Capture the cell that displays the provided text and extract its [x, y] central coordinate. 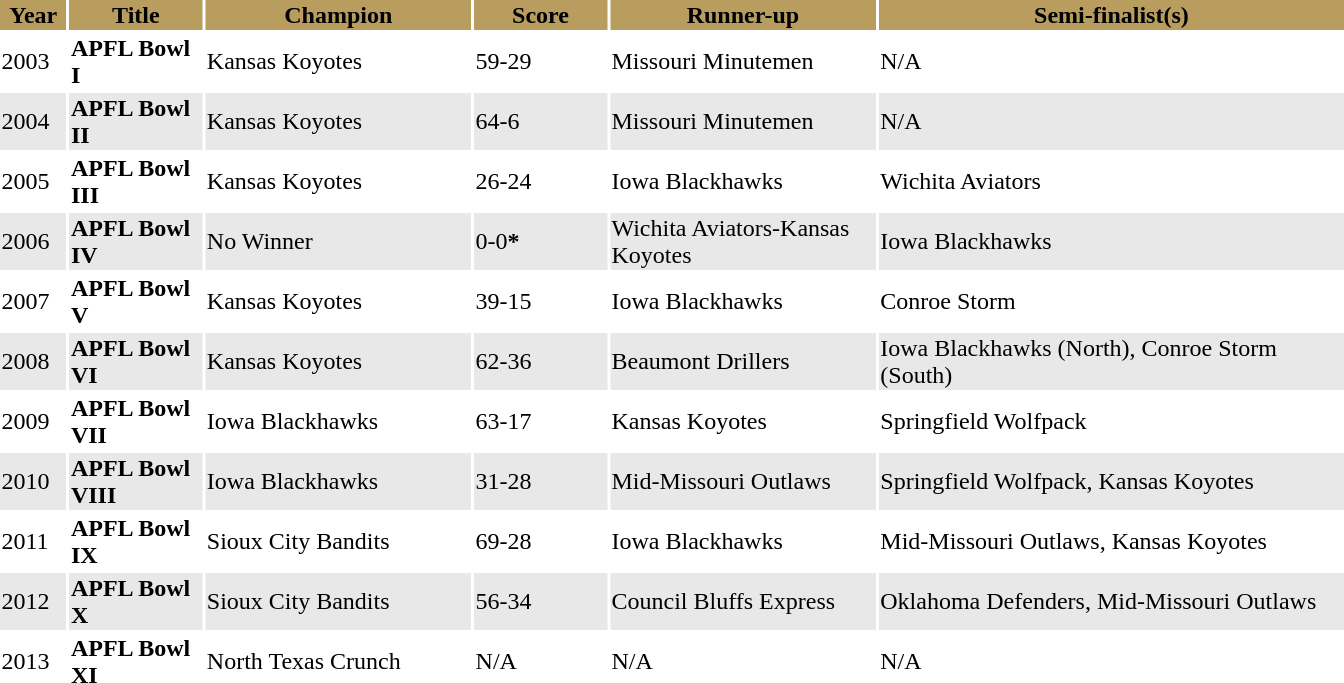
Council Bluffs Express [743, 602]
62-36 [540, 362]
Springfield Wolfpack [1112, 422]
APFL Bowl I [136, 62]
63-17 [540, 422]
Mid-Missouri Outlaws [743, 482]
2003 [33, 62]
Score [540, 15]
2006 [33, 242]
2011 [33, 542]
39-15 [540, 302]
Springfield Wolfpack, Kansas Koyotes [1112, 482]
APFL Bowl VI [136, 362]
Runner-up [743, 15]
59-29 [540, 62]
APFL Bowl X [136, 602]
2005 [33, 182]
APFL Bowl IV [136, 242]
APFL Bowl IX [136, 542]
56-34 [540, 602]
Semi-finalist(s) [1112, 15]
Iowa Blackhawks (North), Conroe Storm (South) [1112, 362]
2008 [33, 362]
2009 [33, 422]
Oklahoma Defenders, Mid-Missouri Outlaws [1112, 602]
APFL Bowl VIII [136, 482]
Conroe Storm [1112, 302]
31-28 [540, 482]
Title [136, 15]
Wichita Aviators-Kansas Koyotes [743, 242]
APFL Bowl II [136, 122]
APFL Bowl III [136, 182]
APFL Bowl V [136, 302]
69-28 [540, 542]
Wichita Aviators [1112, 182]
Mid-Missouri Outlaws, Kansas Koyotes [1112, 542]
Champion [338, 15]
No Winner [338, 242]
26-24 [540, 182]
2010 [33, 482]
2007 [33, 302]
64-6 [540, 122]
0-0* [540, 242]
APFL Bowl VII [136, 422]
Beaumont Drillers [743, 362]
2012 [33, 602]
2004 [33, 122]
Year [33, 15]
